Extract the [x, y] coordinate from the center of the cell holding the provided text.  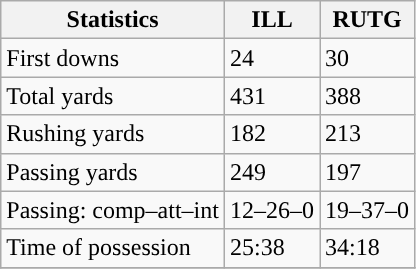
12–26–0 [272, 210]
213 [368, 134]
RUTG [368, 20]
197 [368, 172]
Passing: comp–att–int [113, 210]
249 [272, 172]
24 [272, 58]
Rushing yards [113, 134]
ILL [272, 20]
34:18 [368, 248]
25:38 [272, 248]
182 [272, 134]
First downs [113, 58]
Passing yards [113, 172]
19–37–0 [368, 210]
431 [272, 96]
388 [368, 96]
Total yards [113, 96]
Time of possession [113, 248]
30 [368, 58]
Statistics [113, 20]
